Identify which cell holds the provided text, then report its (x, y) central coordinate. 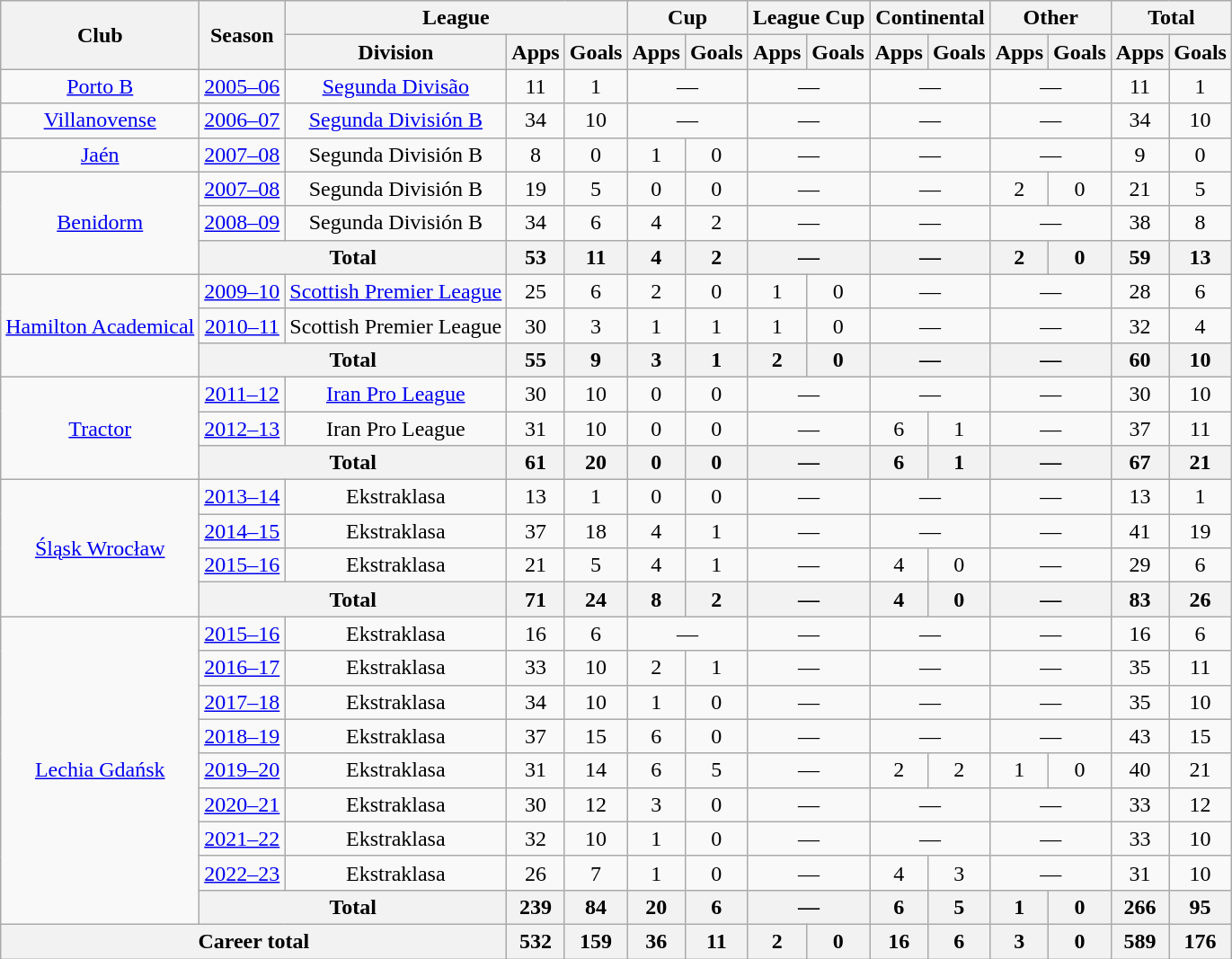
61 (536, 463)
Jaén (101, 155)
2021–22 (243, 839)
2014–15 (243, 531)
2017–18 (243, 702)
League Cup (809, 18)
71 (536, 599)
239 (536, 907)
Cup (687, 18)
Club (101, 35)
Lechia Gdańsk (101, 771)
36 (656, 941)
2013–14 (243, 497)
25 (536, 291)
Tractor (101, 428)
29 (1139, 565)
League (456, 18)
7 (596, 873)
84 (596, 907)
43 (1139, 736)
28 (1139, 291)
18 (596, 531)
60 (1139, 360)
Segunda Divisão (395, 86)
Villanovense (101, 120)
Career total (253, 941)
Division (395, 52)
38 (1139, 223)
2012–13 (243, 429)
2010–11 (243, 325)
2006–07 (243, 120)
67 (1139, 463)
Porto B (101, 86)
95 (1201, 907)
40 (1139, 770)
2022–23 (243, 873)
2011–12 (243, 394)
2020–21 (243, 804)
2019–20 (243, 770)
Other (1050, 18)
176 (1201, 941)
266 (1139, 907)
Benidorm (101, 223)
41 (1139, 531)
589 (1139, 941)
24 (596, 599)
53 (536, 257)
2016–17 (243, 668)
2005–06 (243, 86)
14 (596, 770)
532 (536, 941)
159 (596, 941)
Continental (930, 18)
2009–10 (243, 291)
Season (243, 35)
2008–09 (243, 223)
2018–19 (243, 736)
Śląsk Wrocław (101, 548)
59 (1139, 257)
55 (536, 360)
Hamilton Academical (101, 325)
83 (1139, 599)
